Output the (x, y) coordinate of the center of the cell containing the given text.  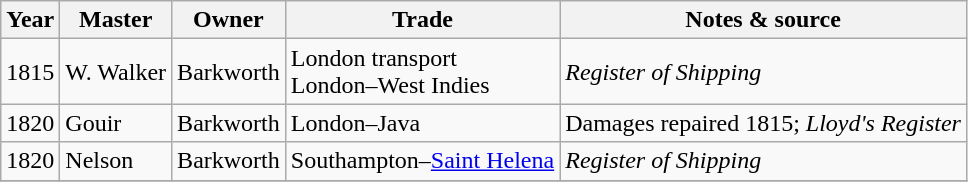
London transportLondon–West Indies (422, 72)
Nelson (116, 161)
Damages repaired 1815; Lloyd's Register (764, 123)
Notes & source (764, 20)
Trade (422, 20)
W. Walker (116, 72)
Owner (229, 20)
Year (30, 20)
Gouir (116, 123)
Southampton–Saint Helena (422, 161)
1815 (30, 72)
Master (116, 20)
London–Java (422, 123)
